For the text-containing cell, return its midpoint in (x, y) coordinate format. 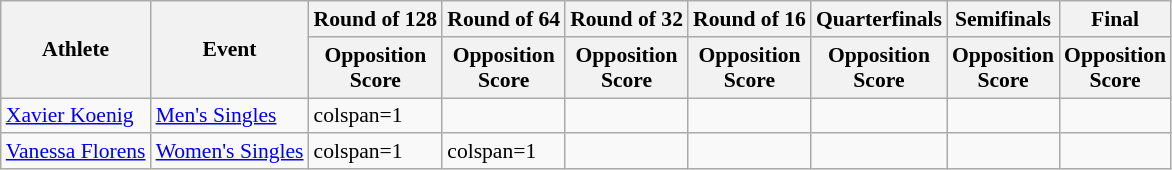
Event (230, 50)
Semifinals (1003, 19)
Xavier Koenig (76, 116)
Athlete (76, 50)
Round of 64 (504, 19)
Final (1115, 19)
Round of 16 (750, 19)
Vanessa Florens (76, 152)
Men's Singles (230, 116)
Round of 128 (376, 19)
Quarterfinals (879, 19)
Round of 32 (626, 19)
Women's Singles (230, 152)
